Locate the cell with the specified text and output its [x, y] center coordinate. 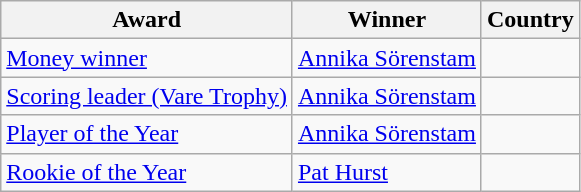
Rookie of the Year [147, 172]
Winner [386, 20]
Country [530, 20]
Player of the Year [147, 134]
Award [147, 20]
Scoring leader (Vare Trophy) [147, 96]
Money winner [147, 58]
Pat Hurst [386, 172]
